Locate the cell with the specified text and output its [X, Y] center coordinate. 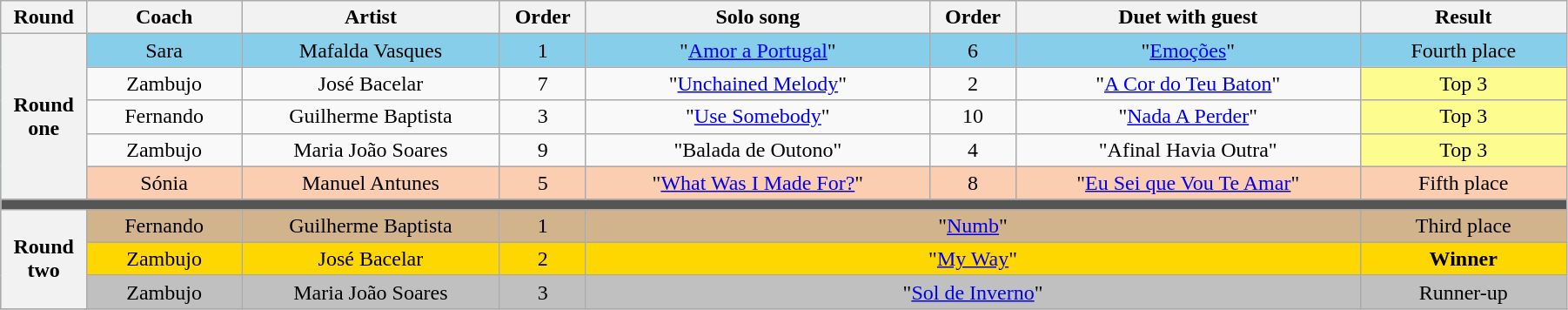
Fourth place [1464, 51]
"Numb" [973, 226]
Sara [164, 51]
Runner-up [1464, 292]
Manuel Antunes [371, 183]
"A Cor do Teu Baton" [1188, 84]
"Emoções" [1188, 51]
10 [973, 117]
"Amor a Portugal" [758, 51]
Result [1464, 17]
9 [543, 150]
Third place [1464, 226]
Winner [1464, 259]
Round one [44, 117]
"Use Somebody" [758, 117]
"Eu Sei que Vou Te Amar" [1188, 183]
Mafalda Vasques [371, 51]
5 [543, 183]
"Balada de Outono" [758, 150]
Round two [44, 259]
Sónia [164, 183]
Fifth place [1464, 183]
7 [543, 84]
6 [973, 51]
8 [973, 183]
"What Was I Made For?" [758, 183]
"Afinal Havia Outra" [1188, 150]
Artist [371, 17]
Duet with guest [1188, 17]
4 [973, 150]
"Sol de Inverno" [973, 292]
"Nada A Perder" [1188, 117]
"My Way" [973, 259]
Round [44, 17]
Coach [164, 17]
Solo song [758, 17]
"Unchained Melody" [758, 84]
